Capture the cell that displays the provided text and extract its (X, Y) central coordinate. 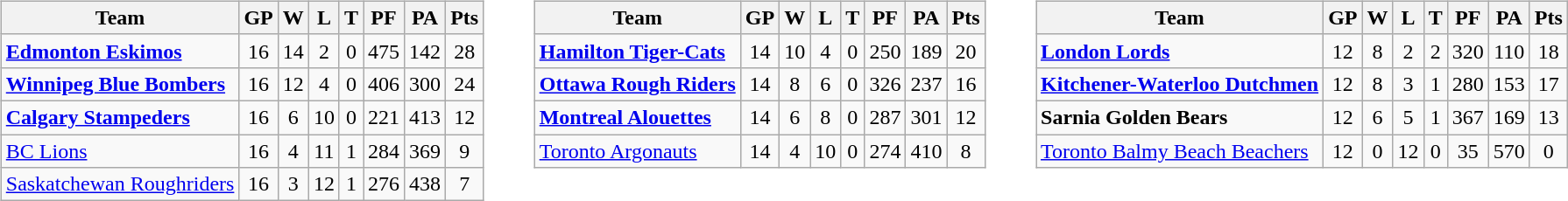
301 (927, 117)
284 (384, 151)
276 (384, 184)
Toronto Argonauts (638, 151)
475 (384, 51)
320 (1468, 51)
410 (927, 151)
11 (324, 151)
Hamilton Tiger-Cats (638, 51)
Calgary Stampeders (120, 117)
110 (1508, 51)
142 (426, 51)
438 (426, 184)
28 (464, 51)
570 (1508, 151)
367 (1468, 117)
169 (1508, 117)
20 (965, 51)
326 (885, 84)
5 (1409, 117)
17 (1549, 84)
274 (885, 151)
280 (1468, 84)
287 (885, 117)
369 (426, 151)
189 (927, 51)
Toronto Balmy Beach Beachers (1180, 151)
9 (464, 151)
250 (885, 51)
Ottawa Rough Riders (638, 84)
Saskatchewan Roughriders (120, 184)
London Lords (1180, 51)
Kitchener-Waterloo Dutchmen (1180, 84)
221 (384, 117)
237 (927, 84)
Winnipeg Blue Bombers (120, 84)
7 (464, 184)
35 (1468, 151)
13 (1549, 117)
24 (464, 84)
18 (1549, 51)
Sarnia Golden Bears (1180, 117)
153 (1508, 84)
413 (426, 117)
Montreal Alouettes (638, 117)
300 (426, 84)
BC Lions (120, 151)
406 (384, 84)
Edmonton Eskimos (120, 51)
